Scan for the cell matching the given text and deliver its [x, y] coordinate at center. 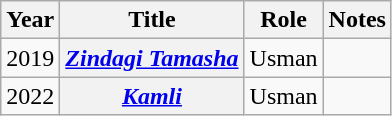
Year [30, 20]
Role [284, 20]
Kamli [152, 96]
Zindagi Tamasha [152, 58]
2022 [30, 96]
Notes [357, 20]
2019 [30, 58]
Title [152, 20]
